Provide the [X, Y] coordinate of the cell's center where the given text is located.  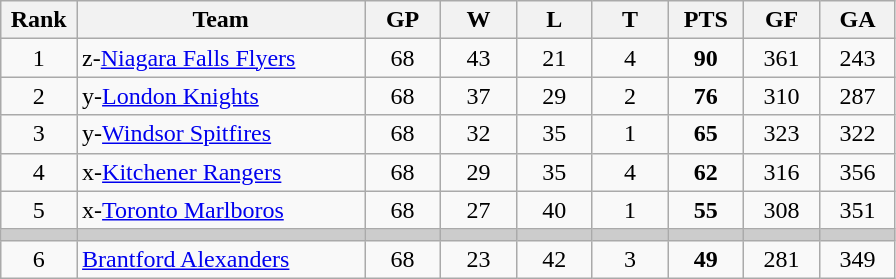
76 [706, 96]
90 [706, 58]
40 [554, 210]
287 [857, 96]
Brantford Alexanders [221, 259]
GF [782, 20]
310 [782, 96]
y-London Knights [221, 96]
322 [857, 134]
21 [554, 58]
349 [857, 259]
23 [479, 259]
62 [706, 172]
L [554, 20]
PTS [706, 20]
361 [782, 58]
GP [403, 20]
243 [857, 58]
55 [706, 210]
GA [857, 20]
316 [782, 172]
x-Kitchener Rangers [221, 172]
49 [706, 259]
Team [221, 20]
Rank [39, 20]
43 [479, 58]
37 [479, 96]
356 [857, 172]
308 [782, 210]
32 [479, 134]
6 [39, 259]
42 [554, 259]
y-Windsor Spitfires [221, 134]
323 [782, 134]
27 [479, 210]
z-Niagara Falls Flyers [221, 58]
5 [39, 210]
281 [782, 259]
65 [706, 134]
T [630, 20]
W [479, 20]
351 [857, 210]
x-Toronto Marlboros [221, 210]
